From the cell containing the given text, extract its center point as [X, Y] coordinate. 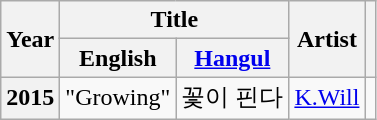
"Growing" [118, 98]
K.Will [327, 98]
Year [30, 39]
꽃이 핀다 [232, 98]
2015 [30, 98]
Title [174, 20]
Hangul [232, 58]
Artist [327, 39]
English [118, 58]
